Find where the given text appears and provide that cell's center as (x, y) coordinate. 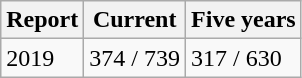
Five years (244, 20)
Report (42, 20)
317 / 630 (244, 58)
2019 (42, 58)
Current (135, 20)
374 / 739 (135, 58)
